Detect which cell encompasses the target text, then output its (X, Y) center coordinate. 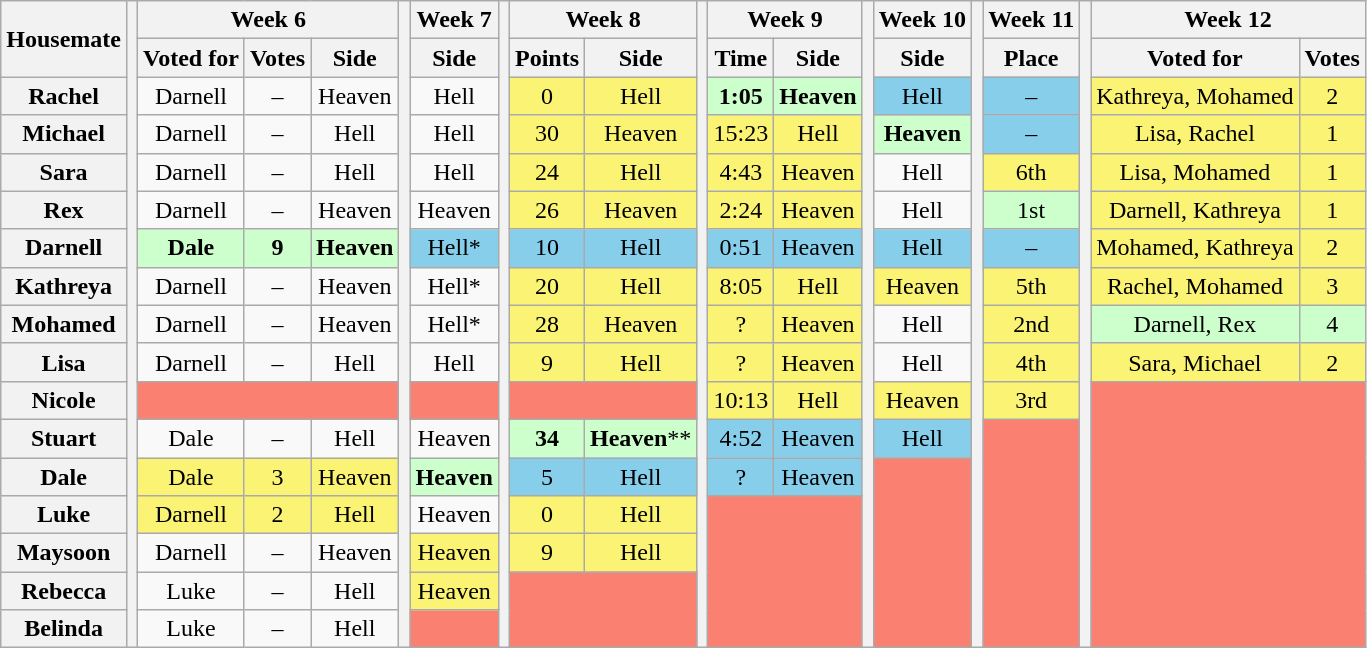
Michael (64, 134)
1st (1032, 210)
30 (546, 134)
Lisa (64, 362)
4th (1032, 362)
Lisa, Rachel (1195, 134)
28 (546, 324)
5 (546, 477)
1:05 (741, 96)
4:43 (741, 172)
Rex (64, 210)
0:51 (741, 248)
34 (546, 438)
Week 10 (922, 20)
Week 8 (602, 20)
Points (546, 58)
4:52 (741, 438)
Kathreya, Mohamed (1195, 96)
Kathreya (64, 286)
24 (546, 172)
Week 7 (454, 20)
Week 6 (268, 20)
3rd (1032, 400)
Stuart (64, 438)
Week 9 (785, 20)
2:24 (741, 210)
15:23 (741, 134)
Heaven** (641, 438)
Rachel, Mohamed (1195, 286)
Lisa, Mohamed (1195, 172)
8:05 (741, 286)
2nd (1032, 324)
10:13 (741, 400)
Belinda (64, 629)
Rachel (64, 96)
Rebecca (64, 591)
26 (546, 210)
4 (1332, 324)
Week 12 (1228, 20)
Sara (64, 172)
Sara, Michael (1195, 362)
Week 11 (1032, 20)
Time (741, 58)
10 (546, 248)
20 (546, 286)
5th (1032, 286)
Housemate (64, 39)
6th (1032, 172)
Place (1032, 58)
Darnell, Kathreya (1195, 210)
Nicole (64, 400)
Darnell, Rex (1195, 324)
Mohamed, Kathreya (1195, 248)
Mohamed (64, 324)
Maysoon (64, 553)
